Provide the (X, Y) coordinate of the cell's center where the given text is located.  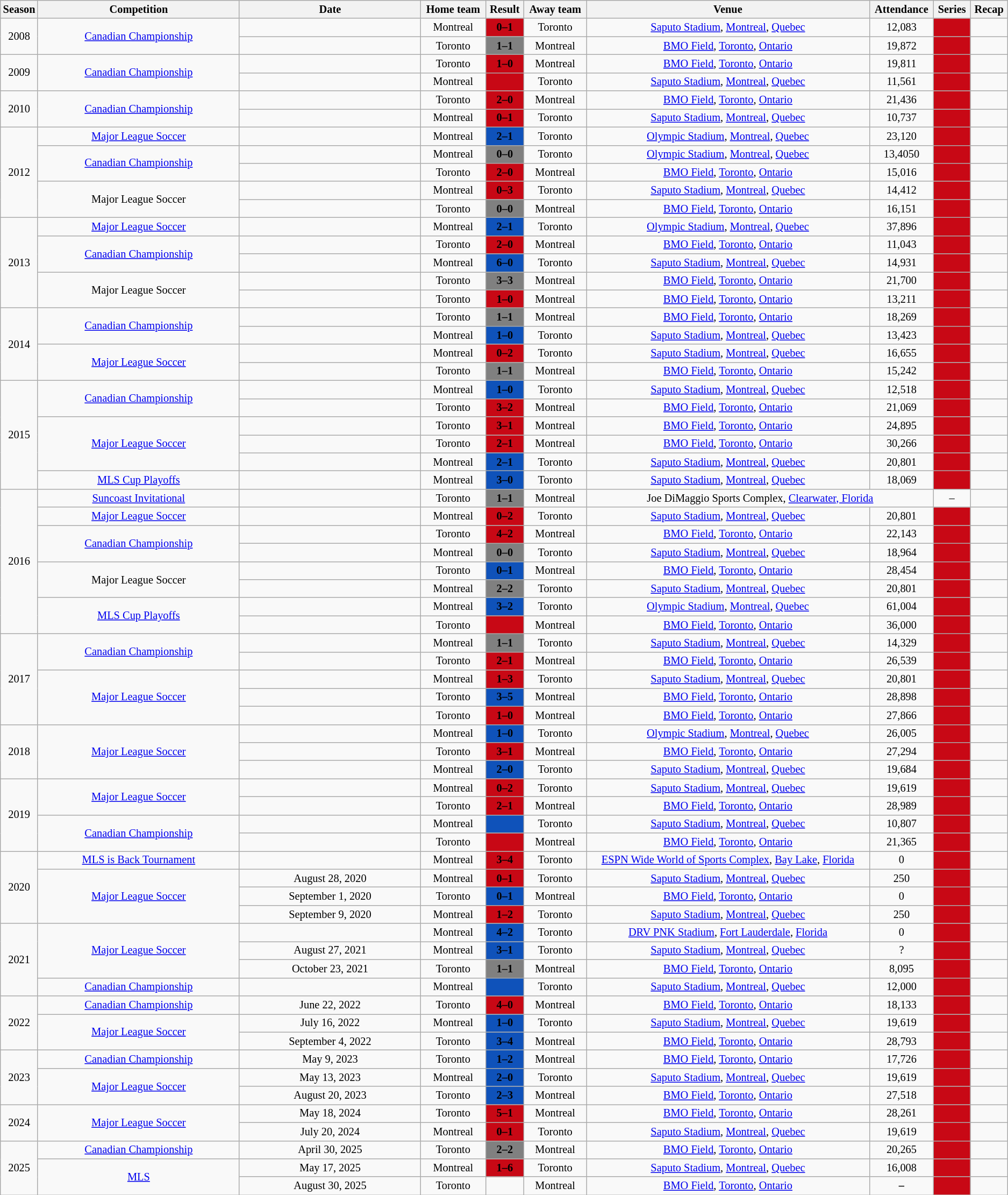
August 20, 2023 (330, 1096)
28,454 (902, 571)
2015 (19, 435)
14,931 (902, 263)
May 18, 2024 (330, 1113)
MLS is Back Tournament (139, 860)
2008 (19, 37)
27,518 (902, 1096)
6–0 (504, 263)
2010 (19, 109)
15,242 (902, 371)
37,896 (902, 226)
16,151 (902, 209)
21,436 (902, 100)
12,083 (902, 27)
61,004 (902, 607)
September 4, 2022 (330, 1041)
4–0 (504, 1005)
3–5 (504, 697)
2020 (19, 887)
2013 (19, 262)
26,005 (902, 734)
13,4050 (902, 154)
2009 (19, 72)
11,561 (902, 82)
28,793 (902, 1041)
22,143 (902, 534)
1–3 (504, 679)
3–3 (504, 281)
24,895 (902, 425)
Home team (453, 9)
August 28, 2020 (330, 878)
2014 (19, 344)
DRV PNK Stadium, Fort Lauderdale, Florida (728, 933)
May 17, 2025 (330, 1168)
16,655 (902, 353)
21,365 (902, 842)
18,269 (902, 317)
Suncoast Invitational (139, 498)
19,811 (902, 63)
5–1 (504, 1113)
13,423 (902, 335)
Recap (989, 9)
30,266 (902, 444)
1–6 (504, 1168)
2019 (19, 815)
2022 (19, 1023)
2–3 (504, 1096)
21,069 (902, 408)
14,412 (902, 190)
September 1, 2020 (330, 897)
8,095 (902, 969)
August 27, 2021 (330, 950)
10,807 (902, 824)
2023 (19, 1077)
27,866 (902, 715)
July 20, 2024 (330, 1132)
2012 (19, 172)
28,989 (902, 806)
11,043 (902, 245)
21,700 (902, 281)
15,016 (902, 172)
14,329 (902, 643)
May 9, 2023 (330, 1059)
18,133 (902, 1005)
13,211 (902, 299)
0–3 (504, 190)
19,684 (902, 770)
Away team (555, 9)
September 9, 2020 (330, 914)
April 30, 2025 (330, 1150)
27,294 (902, 751)
12,518 (902, 389)
18,964 (902, 552)
2025 (19, 1168)
Venue (728, 9)
2021 (19, 959)
20,265 (902, 1150)
3–0 (504, 480)
36,000 (902, 625)
August 30, 2025 (330, 1186)
Series (952, 9)
July 16, 2022 (330, 1023)
10,737 (902, 118)
ESPN Wide World of Sports Complex, Bay Lake, Florida (728, 860)
Attendance (902, 9)
MLS (139, 1177)
19,872 (902, 46)
28,898 (902, 697)
2016 (19, 561)
17,726 (902, 1059)
28,261 (902, 1113)
? (902, 950)
June 22, 2022 (330, 1005)
16,008 (902, 1168)
October 23, 2021 (330, 969)
23,120 (902, 136)
Competition (139, 9)
Date (330, 9)
Joe DiMaggio Sports Complex, Clearwater, Florida (760, 498)
2018 (19, 752)
18,069 (902, 480)
Season (19, 9)
2024 (19, 1122)
26,539 (902, 661)
2017 (19, 679)
Result (504, 9)
May 13, 2023 (330, 1077)
12,000 (902, 987)
